For the text-containing cell, return its midpoint in [x, y] coordinate format. 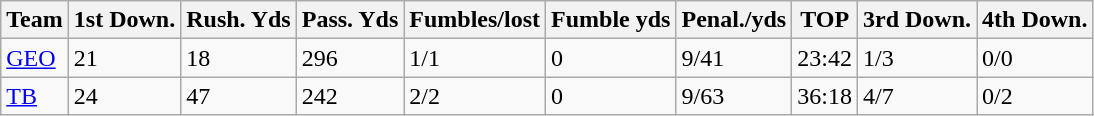
24 [124, 96]
TB [35, 96]
1st Down. [124, 20]
Fumbles/lost [475, 20]
Penal./yds [734, 20]
2/2 [475, 96]
0/2 [1035, 96]
Fumble yds [611, 20]
296 [350, 58]
47 [239, 96]
9/63 [734, 96]
36:18 [825, 96]
3rd Down. [916, 20]
GEO [35, 58]
1/1 [475, 58]
23:42 [825, 58]
9/41 [734, 58]
242 [350, 96]
18 [239, 58]
21 [124, 58]
TOP [825, 20]
0/0 [1035, 58]
4th Down. [1035, 20]
1/3 [916, 58]
Team [35, 20]
Rush. Yds [239, 20]
4/7 [916, 96]
Pass. Yds [350, 20]
